Extract the [x, y] coordinate from the center of the cell holding the provided text.  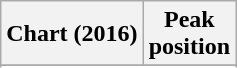
Peakposition [189, 34]
Chart (2016) [72, 34]
